Capture the cell that displays the provided text and extract its [X, Y] central coordinate. 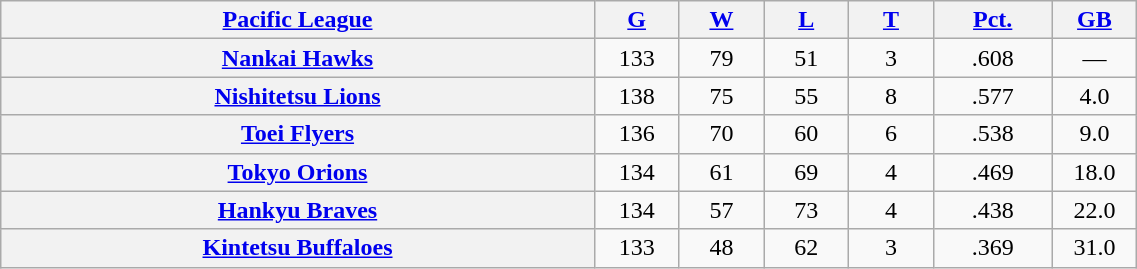
8 [892, 96]
.438 [992, 210]
69 [806, 172]
L [806, 20]
60 [806, 134]
W [722, 20]
— [1094, 58]
Toei Flyers [298, 134]
.369 [992, 248]
9.0 [1094, 134]
4.0 [1094, 96]
62 [806, 248]
G [636, 20]
70 [722, 134]
31.0 [1094, 248]
Tokyo Orions [298, 172]
73 [806, 210]
GB [1094, 20]
Kintetsu Buffaloes [298, 248]
75 [722, 96]
48 [722, 248]
.577 [992, 96]
Pct. [992, 20]
6 [892, 134]
136 [636, 134]
T [892, 20]
57 [722, 210]
.608 [992, 58]
.538 [992, 134]
22.0 [1094, 210]
Pacific League [298, 20]
79 [722, 58]
138 [636, 96]
18.0 [1094, 172]
61 [722, 172]
Nankai Hawks [298, 58]
Nishitetsu Lions [298, 96]
51 [806, 58]
Hankyu Braves [298, 210]
.469 [992, 172]
55 [806, 96]
